Detect which cell encompasses the target text, then output its [X, Y] center coordinate. 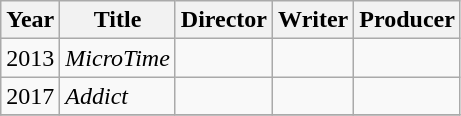
Director [224, 20]
Addict [118, 96]
Producer [408, 20]
Writer [314, 20]
2013 [30, 58]
MicroTime [118, 58]
Title [118, 20]
2017 [30, 96]
Year [30, 20]
